Search for the cell housing the specified text and yield its (X, Y) center coordinate. 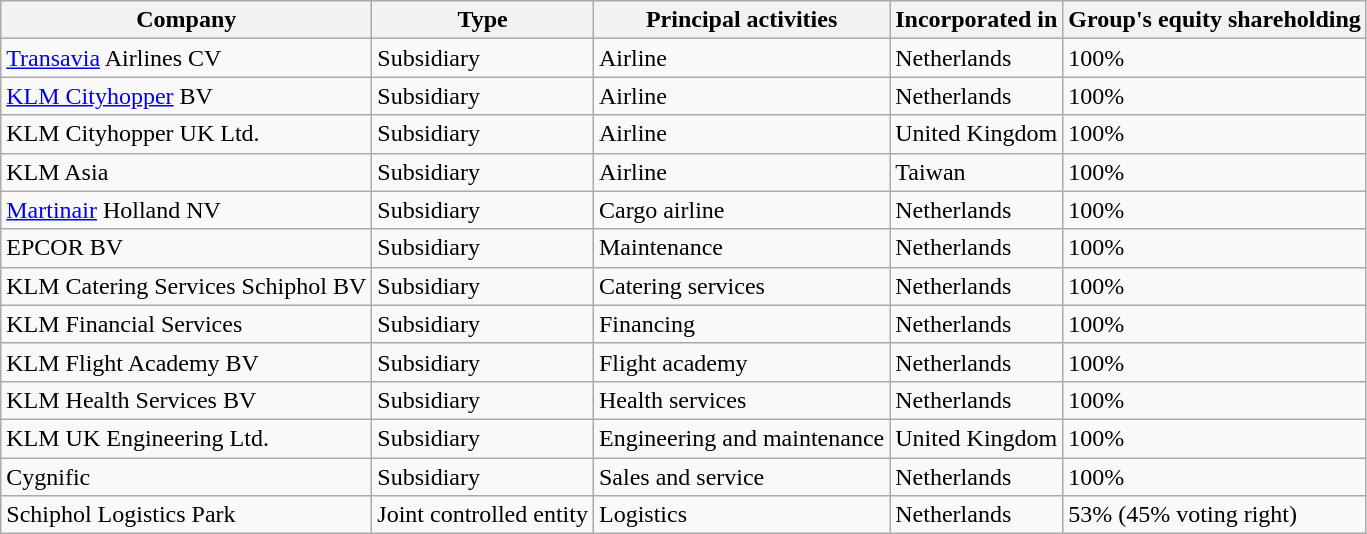
Schiphol Logistics Park (186, 515)
Flight academy (741, 362)
KLM UK Engineering Ltd. (186, 438)
KLM Flight Academy BV (186, 362)
Incorporated in (976, 20)
Cygnific (186, 477)
Joint controlled entity (483, 515)
KLM Cityhopper BV (186, 96)
Group's equity shareholding (1215, 20)
KLM Cityhopper UK Ltd. (186, 134)
Health services (741, 400)
Catering services (741, 286)
53% (45% voting right) (1215, 515)
Cargo airline (741, 210)
KLM Catering Services Schiphol BV (186, 286)
Maintenance (741, 248)
KLM Financial Services (186, 324)
Martinair Holland NV (186, 210)
Principal activities (741, 20)
Taiwan (976, 172)
Sales and service (741, 477)
Company (186, 20)
Type (483, 20)
KLM Asia (186, 172)
EPCOR BV (186, 248)
Logistics (741, 515)
Financing (741, 324)
KLM Health Services BV (186, 400)
Transavia Airlines CV (186, 58)
Engineering and maintenance (741, 438)
